Capture the cell that displays the provided text and extract its (x, y) central coordinate. 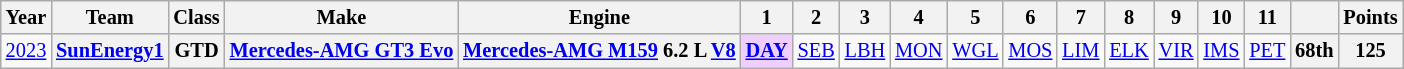
Points (1370, 17)
68th (1314, 51)
WGL (975, 51)
6 (1030, 17)
LBH (865, 51)
Team (110, 17)
125 (1370, 51)
SunEnergy1 (110, 51)
SEB (816, 51)
Mercedes-AMG M159 6.2 L V8 (599, 51)
7 (1080, 17)
Year (26, 17)
11 (1267, 17)
8 (1128, 17)
MOS (1030, 51)
PET (1267, 51)
3 (865, 17)
9 (1176, 17)
Class (196, 17)
2 (816, 17)
LIM (1080, 51)
Make (342, 17)
MON (918, 51)
IMS (1221, 51)
5 (975, 17)
4 (918, 17)
DAY (767, 51)
2023 (26, 51)
Mercedes-AMG GT3 Evo (342, 51)
Engine (599, 17)
10 (1221, 17)
VIR (1176, 51)
GTD (196, 51)
ELK (1128, 51)
1 (767, 17)
